Provide the [x, y] coordinate of the cell's center where the given text is located.  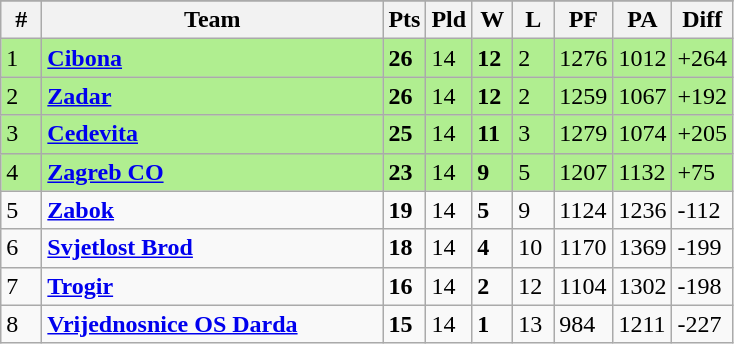
7 [22, 286]
-198 [702, 286]
23 [404, 172]
Pts [404, 20]
10 [534, 248]
1124 [584, 210]
PF [584, 20]
984 [584, 324]
W [492, 20]
6 [22, 248]
-112 [702, 210]
PA [642, 20]
1369 [642, 248]
+192 [702, 96]
8 [22, 324]
Zadar [212, 96]
-227 [702, 324]
25 [404, 134]
# [22, 20]
16 [404, 286]
Diff [702, 20]
15 [404, 324]
Team [212, 20]
+264 [702, 58]
+205 [702, 134]
1012 [642, 58]
Trogir [212, 286]
Svjetlost Brod [212, 248]
1236 [642, 210]
1104 [584, 286]
Cibona [212, 58]
1132 [642, 172]
1170 [584, 248]
Pld [449, 20]
Zabok [212, 210]
19 [404, 210]
1074 [642, 134]
+75 [702, 172]
13 [534, 324]
Zagreb CO [212, 172]
1302 [642, 286]
-199 [702, 248]
L [534, 20]
11 [492, 134]
1211 [642, 324]
1207 [584, 172]
Cedevita [212, 134]
Vrijednosnice OS Darda [212, 324]
1067 [642, 96]
1276 [584, 58]
1259 [584, 96]
1279 [584, 134]
18 [404, 248]
